Identify which cell holds the provided text, then report its [x, y] central coordinate. 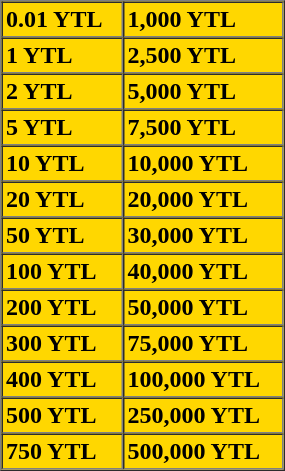
20 YTL [63, 200]
10 YTL [63, 164]
100,000 YTL [203, 380]
75,000 YTL [203, 344]
2 YTL [63, 92]
5 YTL [63, 128]
200 YTL [63, 308]
40,000 YTL [203, 272]
100 YTL [63, 272]
50,000 YTL [203, 308]
1 YTL [63, 56]
30,000 YTL [203, 236]
0.01 YTL [63, 20]
500,000 YTL [203, 452]
300 YTL [63, 344]
500 YTL [63, 416]
5,000 YTL [203, 92]
400 YTL [63, 380]
10,000 YTL [203, 164]
7,500 YTL [203, 128]
20,000 YTL [203, 200]
2,500 YTL [203, 56]
1,000 YTL [203, 20]
250,000 YTL [203, 416]
50 YTL [63, 236]
750 YTL [63, 452]
